Provide the (x, y) coordinate of the cell's center where the given text is located.  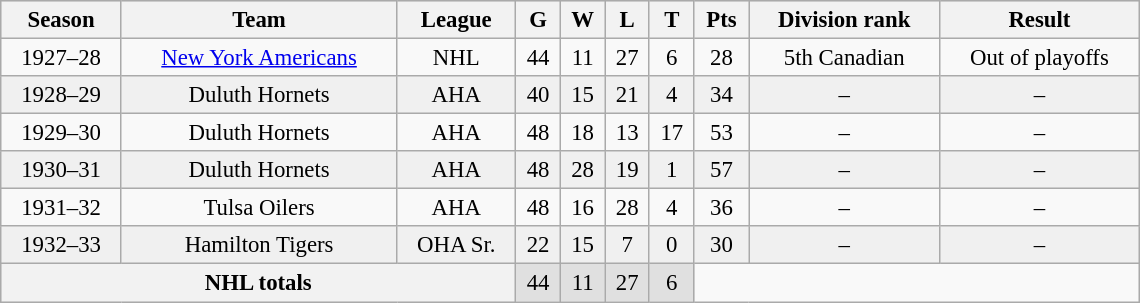
1932–33 (62, 245)
L (628, 20)
5th Canadian (844, 58)
Pts (722, 20)
New York Americans (258, 58)
13 (628, 133)
0 (672, 245)
Result (1040, 20)
1931–32 (62, 208)
30 (722, 245)
OHA Sr. (456, 245)
19 (628, 170)
Out of playoffs (1040, 58)
16 (582, 208)
1927–28 (62, 58)
Season (62, 20)
57 (722, 170)
W (582, 20)
G (538, 20)
22 (538, 245)
18 (582, 133)
7 (628, 245)
Tulsa Oilers (258, 208)
T (672, 20)
Hamilton Tigers (258, 245)
NHL totals (258, 283)
Team (258, 20)
34 (722, 95)
League (456, 20)
1929–30 (62, 133)
17 (672, 133)
Division rank (844, 20)
36 (722, 208)
40 (538, 95)
1928–29 (62, 95)
NHL (456, 58)
21 (628, 95)
53 (722, 133)
1930–31 (62, 170)
1 (672, 170)
